Find where the given text appears and provide that cell's center as (x, y) coordinate. 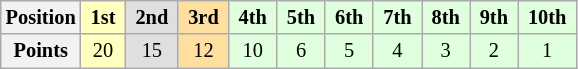
Position (41, 17)
3 (446, 51)
8th (446, 17)
5 (349, 51)
9th (494, 17)
6th (349, 17)
4 (397, 51)
20 (104, 51)
7th (397, 17)
2nd (152, 17)
6 (301, 51)
10th (547, 17)
5th (301, 17)
Points (41, 51)
4th (253, 17)
15 (152, 51)
1st (104, 17)
12 (203, 51)
2 (494, 51)
3rd (203, 17)
10 (253, 51)
1 (547, 51)
